Find where the given text appears and provide that cell's center as (x, y) coordinate. 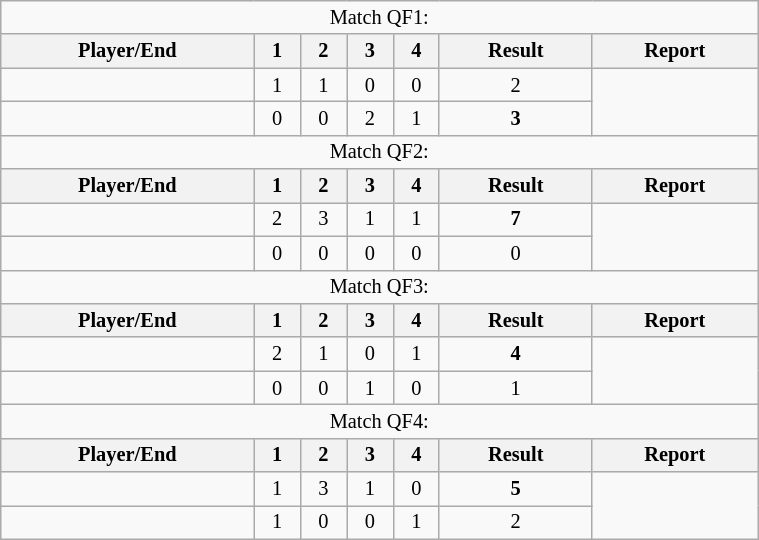
5 (515, 489)
Match QF1: (380, 17)
Match QF2: (380, 152)
Match QF3: (380, 287)
Match QF4: (380, 421)
7 (515, 219)
